Provide the [x, y] coordinate of the cell's center where the given text is located.  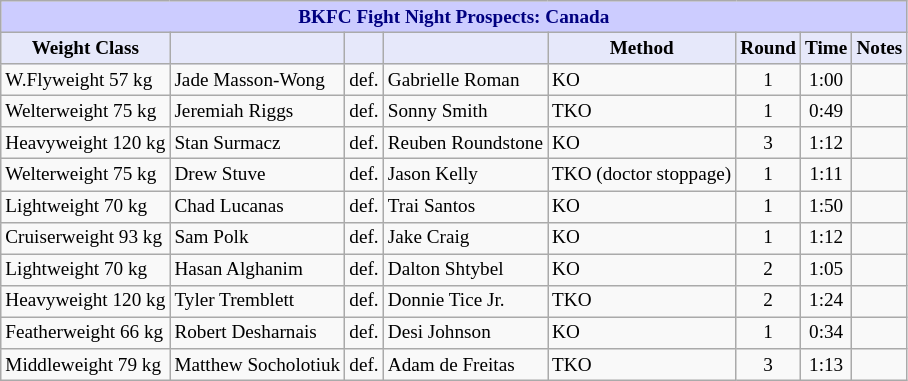
Cruiserweight 93 kg [86, 238]
Tyler Tremblett [258, 301]
Notes [880, 48]
Time [826, 48]
0:49 [826, 111]
W.Flyweight 57 kg [86, 80]
1:50 [826, 206]
1:24 [826, 301]
Jeremiah Riggs [258, 111]
Adam de Freitas [465, 365]
1:13 [826, 365]
Desi Johnson [465, 333]
Drew Stuve [258, 175]
Round [768, 48]
1:00 [826, 80]
Weight Class [86, 48]
Sam Polk [258, 238]
Sonny Smith [465, 111]
Robert Desharnais [258, 333]
Middleweight 79 kg [86, 365]
Matthew Socholotiuk [258, 365]
TKO (doctor stoppage) [642, 175]
Jason Kelly [465, 175]
Hasan Alghanim [258, 270]
Stan Surmacz [258, 143]
Trai Santos [465, 206]
Chad Lucanas [258, 206]
Dalton Shtybel [465, 270]
Method [642, 48]
Gabrielle Roman [465, 80]
BKFC Fight Night Prospects: Canada [454, 17]
Donnie Tice Jr. [465, 301]
Jade Masson-Wong [258, 80]
Reuben Roundstone [465, 143]
1:05 [826, 270]
1:11 [826, 175]
Featherweight 66 kg [86, 333]
Jake Craig [465, 238]
0:34 [826, 333]
